From the cell containing the given text, extract its center point as (X, Y) coordinate. 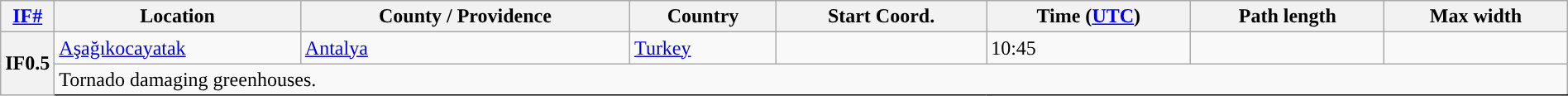
10:45 (1088, 48)
Start Coord. (881, 17)
Country (703, 17)
IF0.5 (28, 64)
Aşağıkocayatak (178, 48)
Antalya (465, 48)
Path length (1288, 17)
County / Providence (465, 17)
Max width (1476, 17)
Location (178, 17)
Time (UTC) (1088, 17)
Turkey (703, 48)
Tornado damaging greenhouses. (810, 79)
IF# (28, 17)
